Scan for the cell matching the given text and deliver its (x, y) coordinate at center. 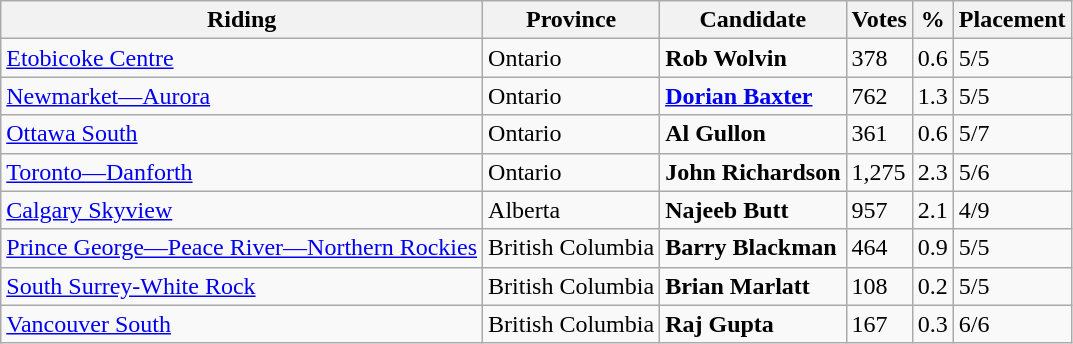
Al Gullon (753, 134)
378 (879, 58)
Rob Wolvin (753, 58)
4/9 (1012, 210)
5/7 (1012, 134)
0.3 (932, 324)
Votes (879, 20)
Calgary Skyview (242, 210)
2.1 (932, 210)
Raj Gupta (753, 324)
Ottawa South (242, 134)
Riding (242, 20)
1.3 (932, 96)
Brian Marlatt (753, 286)
Alberta (572, 210)
0.9 (932, 248)
1,275 (879, 172)
464 (879, 248)
South Surrey-White Rock (242, 286)
Newmarket—Aurora (242, 96)
Dorian Baxter (753, 96)
0.2 (932, 286)
5/6 (1012, 172)
Toronto—Danforth (242, 172)
108 (879, 286)
Candidate (753, 20)
6/6 (1012, 324)
762 (879, 96)
Placement (1012, 20)
361 (879, 134)
Najeeb Butt (753, 210)
Vancouver South (242, 324)
Etobicoke Centre (242, 58)
Barry Blackman (753, 248)
John Richardson (753, 172)
167 (879, 324)
% (932, 20)
Prince George—Peace River—Northern Rockies (242, 248)
2.3 (932, 172)
957 (879, 210)
Province (572, 20)
